Return [X, Y] of the center of cell containing provided text 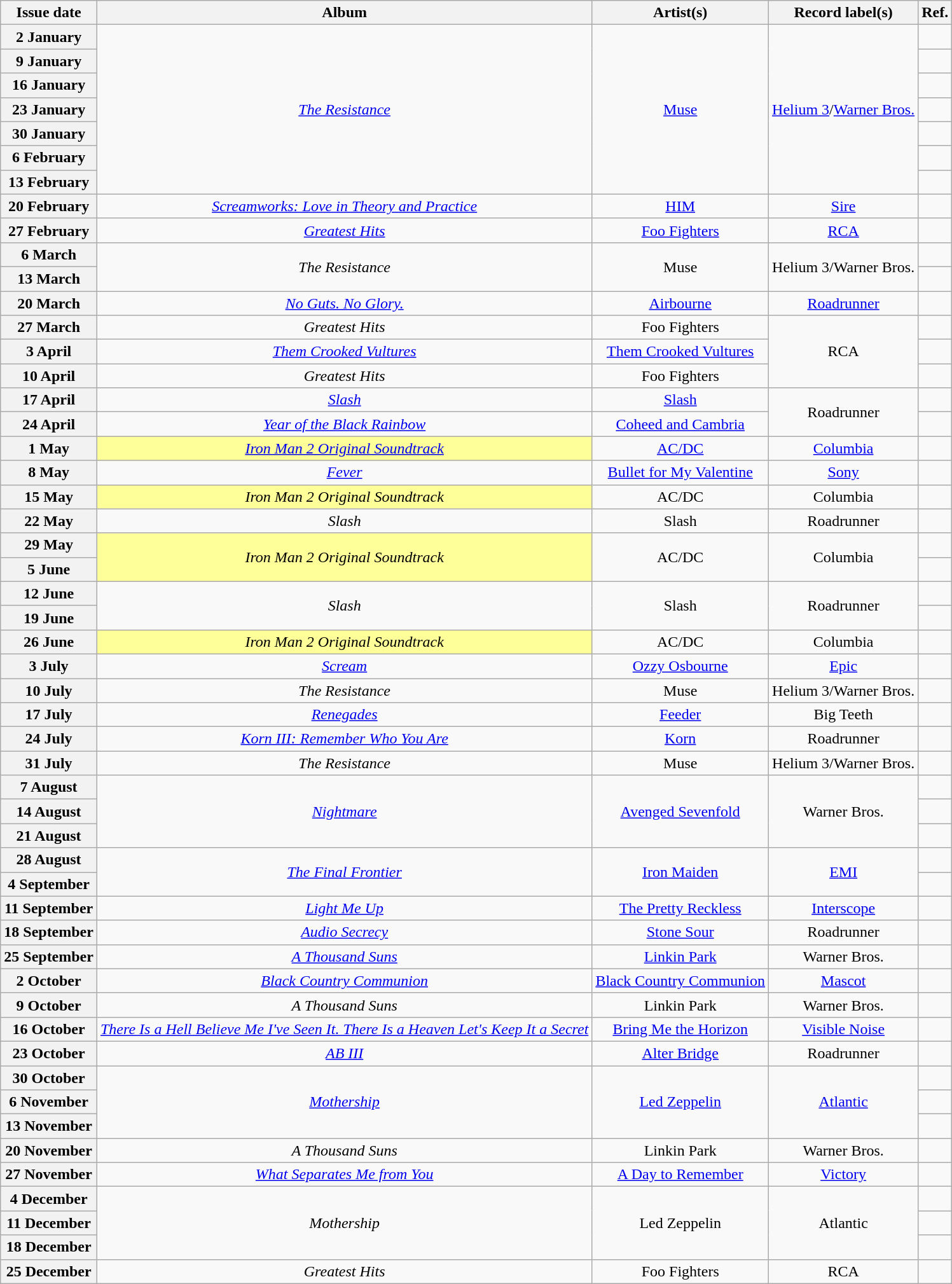
Screamworks: Love in Theory and Practice [344, 206]
5 June [49, 569]
9 January [49, 61]
20 November [49, 1150]
Iron Maiden [680, 872]
27 November [49, 1175]
AB III [344, 1053]
4 September [49, 884]
15 May [49, 497]
Light Me Up [344, 908]
27 February [49, 230]
31 July [49, 763]
20 March [49, 303]
9 October [49, 1005]
Victory [843, 1175]
HIM [680, 206]
4 December [49, 1199]
28 August [49, 860]
18 September [49, 932]
Record label(s) [843, 13]
6 February [49, 158]
30 October [49, 1078]
6 November [49, 1102]
Scream [344, 666]
13 March [49, 279]
22 May [49, 521]
Audio Secrecy [344, 932]
Year of the Black Rainbow [344, 424]
24 April [49, 424]
8 May [49, 473]
26 June [49, 642]
Sony [843, 473]
Interscope [843, 908]
The Final Frontier [344, 872]
Epic [843, 666]
What Separates Me from You [344, 1175]
13 February [49, 182]
17 April [49, 400]
29 May [49, 545]
3 July [49, 666]
2 January [49, 37]
Alter Bridge [680, 1053]
20 February [49, 206]
2 October [49, 981]
3 April [49, 352]
16 January [49, 85]
25 December [49, 1271]
Ozzy Osbourne [680, 666]
No Guts. No Glory. [344, 303]
Airbourne [680, 303]
Big Teeth [843, 715]
13 November [49, 1126]
The Pretty Reckless [680, 908]
Artist(s) [680, 13]
Korn [680, 739]
14 August [49, 811]
Issue date [49, 13]
Visible Noise [843, 1029]
Sire [843, 206]
Feeder [680, 715]
24 July [49, 739]
23 October [49, 1053]
12 June [49, 593]
16 October [49, 1029]
Renegades [344, 715]
Mascot [843, 981]
30 January [49, 134]
23 January [49, 109]
6 March [49, 254]
1 May [49, 448]
17 July [49, 715]
21 August [49, 836]
EMI [843, 872]
7 August [49, 787]
Avenged Sevenfold [680, 811]
Coheed and Cambria [680, 424]
Fever [344, 473]
Bullet for My Valentine [680, 473]
11 December [49, 1223]
Album [344, 13]
25 September [49, 956]
A Day to Remember [680, 1175]
Bring Me the Horizon [680, 1029]
Korn III: Remember Who You Are [344, 739]
Stone Sour [680, 932]
There Is a Hell Believe Me I've Seen It. There Is a Heaven Let's Keep It a Secret [344, 1029]
27 March [49, 328]
Nightmare [344, 811]
10 July [49, 690]
10 April [49, 376]
Ref. [935, 13]
19 June [49, 618]
11 September [49, 908]
18 December [49, 1247]
